Output the [x, y] coordinate of the center of the cell containing the given text.  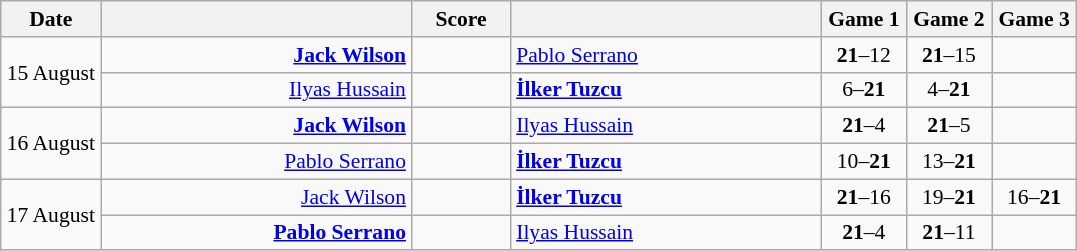
Game 1 [864, 19]
4–21 [948, 90]
6–21 [864, 90]
16–21 [1034, 197]
Score [461, 19]
Date [51, 19]
Game 2 [948, 19]
21–15 [948, 55]
17 August [51, 214]
13–21 [948, 162]
21–5 [948, 126]
Game 3 [1034, 19]
15 August [51, 72]
19–21 [948, 197]
10–21 [864, 162]
21–16 [864, 197]
16 August [51, 144]
21–12 [864, 55]
21–11 [948, 233]
